For the text-containing cell, return its midpoint in (X, Y) coordinate format. 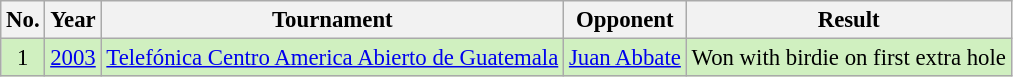
Opponent (626, 20)
No. (23, 20)
2003 (73, 58)
1 (23, 58)
Won with birdie on first extra hole (848, 58)
Tournament (332, 20)
Result (848, 20)
Juan Abbate (626, 58)
Year (73, 20)
Telefónica Centro America Abierto de Guatemala (332, 58)
